Determine the (X, Y) coordinate at the center of the cell enclosing the given text.  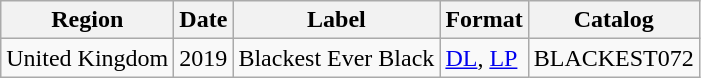
United Kingdom (88, 58)
Catalog (614, 20)
Label (336, 20)
Blackest Ever Black (336, 58)
2019 (204, 58)
BLACKEST072 (614, 58)
Format (484, 20)
DL, LP (484, 58)
Date (204, 20)
Region (88, 20)
